Identify which cell holds the provided text, then report its [X, Y] central coordinate. 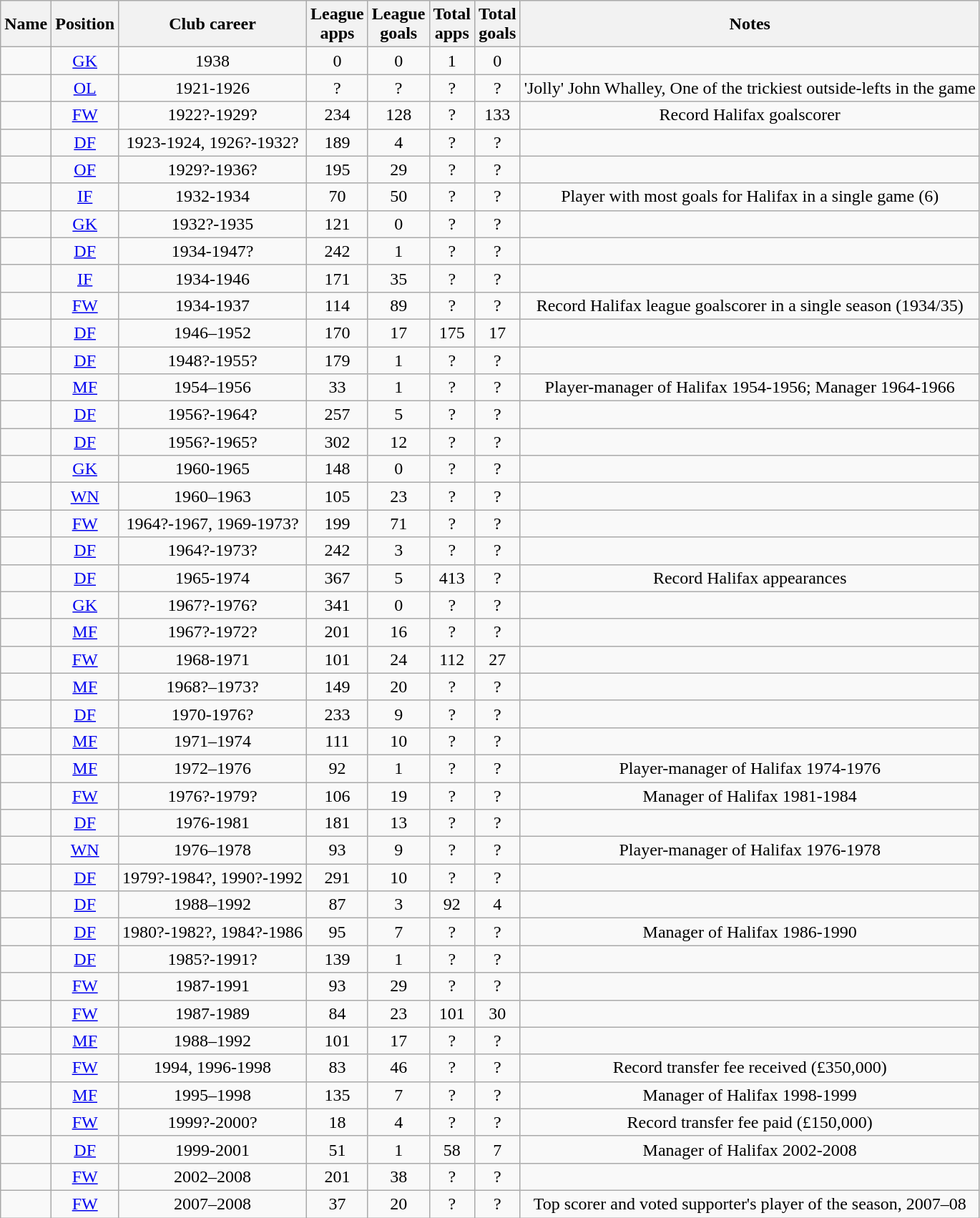
Player-manager of Halifax 1976-1978 [750, 850]
33 [338, 388]
Top scorer and voted supporter's player of the season, 2007–08 [750, 1204]
35 [398, 278]
1932?-1935 [213, 224]
OL [85, 88]
1967?-1972? [213, 632]
135 [338, 1095]
37 [338, 1204]
1976–1978 [213, 850]
50 [398, 197]
1987-1991 [213, 986]
51 [338, 1149]
19 [398, 796]
Leaguegoals [398, 24]
1995–1998 [213, 1095]
302 [338, 442]
367 [338, 578]
1956?-1965? [213, 442]
24 [398, 659]
Name [26, 24]
OF [85, 170]
1946–1952 [213, 333]
1980?-1982?, 1984?-1986 [213, 932]
1987-1989 [213, 1013]
1964?-1973? [213, 551]
1967?-1976? [213, 605]
181 [338, 823]
71 [398, 524]
1960-1965 [213, 469]
341 [338, 605]
106 [338, 796]
1968?–1973? [213, 687]
2002–2008 [213, 1177]
189 [338, 142]
Club career [213, 24]
70 [338, 197]
234 [338, 115]
Record Halifax goalscorer [750, 115]
Record transfer fee received (£350,000) [750, 1068]
139 [338, 959]
84 [338, 1013]
Record Halifax appearances [750, 578]
199 [338, 524]
1956?-1964? [213, 415]
133 [498, 115]
46 [398, 1068]
1970-1976? [213, 714]
111 [338, 741]
87 [338, 905]
1976?-1979? [213, 796]
13 [398, 823]
Player-manager of Halifax 1954-1956; Manager 1964-1966 [750, 388]
149 [338, 687]
1999-2001 [213, 1149]
1965-1974 [213, 578]
'Jolly' John Whalley, One of the trickiest outside-lefts in the game [750, 88]
1929?-1936? [213, 170]
1934-1946 [213, 278]
175 [452, 333]
1921-1926 [213, 88]
1934-1937 [213, 305]
1923-1924, 1926?-1932? [213, 142]
128 [398, 115]
1964?-1967, 1969-1973? [213, 524]
Position [85, 24]
Player-manager of Halifax 1974-1976 [750, 768]
112 [452, 659]
18 [338, 1122]
1968-1971 [213, 659]
16 [398, 632]
Leagueapps [338, 24]
30 [498, 1013]
1932-1934 [213, 197]
233 [338, 714]
95 [338, 932]
195 [338, 170]
1954–1956 [213, 388]
1971–1974 [213, 741]
Notes [750, 24]
413 [452, 578]
Player with most goals for Halifax in a single game (6) [750, 197]
121 [338, 224]
257 [338, 415]
1972–1976 [213, 768]
1976-1981 [213, 823]
2007–2008 [213, 1204]
105 [338, 496]
Record transfer fee paid (£150,000) [750, 1122]
Totalgoals [498, 24]
171 [338, 278]
1922?-1929? [213, 115]
148 [338, 469]
1985?-1991? [213, 959]
83 [338, 1068]
58 [452, 1149]
27 [498, 659]
Manager of Halifax 1986-1990 [750, 932]
1994, 1996-1998 [213, 1068]
179 [338, 360]
1979?-1984?, 1990?-1992 [213, 878]
1934-1947? [213, 251]
Totalapps [452, 24]
Manager of Halifax 2002-2008 [750, 1149]
Manager of Halifax 1981-1984 [750, 796]
1999?-2000? [213, 1122]
291 [338, 878]
170 [338, 333]
Manager of Halifax 1998-1999 [750, 1095]
114 [338, 305]
1938 [213, 61]
89 [398, 305]
38 [398, 1177]
12 [398, 442]
Record Halifax league goalscorer in a single season (1934/35) [750, 305]
1948?-1955? [213, 360]
1960–1963 [213, 496]
